Extract the (X, Y) coordinate from the center of the cell holding the provided text.  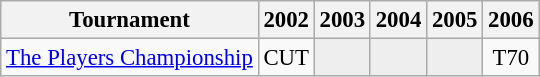
2005 (455, 20)
2006 (511, 20)
2002 (286, 20)
CUT (286, 58)
T70 (511, 58)
The Players Championship (130, 58)
2004 (398, 20)
Tournament (130, 20)
2003 (342, 20)
